Return [x, y] of the center of cell containing provided text 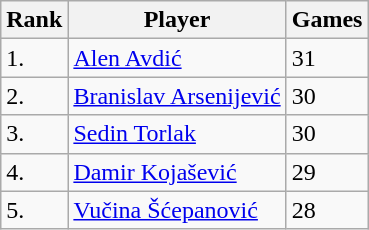
4. [34, 172]
Alen Avdić [177, 58]
1. [34, 58]
5. [34, 210]
Games [327, 20]
Rank [34, 20]
Sedin Torlak [177, 134]
Vučina Šćepanović [177, 210]
3. [34, 134]
Damir Kojašević [177, 172]
Branislav Arsenijević [177, 96]
Player [177, 20]
31 [327, 58]
28 [327, 210]
29 [327, 172]
2. [34, 96]
